For the text-containing cell, return its midpoint in (x, y) coordinate format. 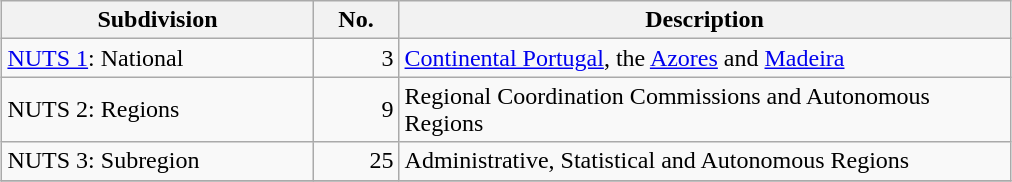
9 (356, 110)
NUTS 1: National (158, 58)
Description (704, 20)
Subdivision (158, 20)
Administrative, Statistical and Autonomous Regions (704, 161)
Regional Coordination Commissions and Autonomous Regions (704, 110)
25 (356, 161)
Continental Portugal, the Azores and Madeira (704, 58)
3 (356, 58)
NUTS 3: Subregion (158, 161)
No. (356, 20)
NUTS 2: Regions (158, 110)
